From the cell containing the given text, extract its center point as [x, y] coordinate. 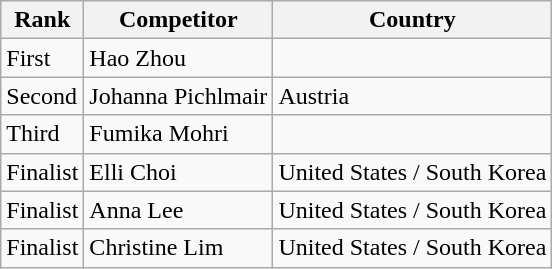
Country [412, 20]
Competitor [178, 20]
Christine Lim [178, 248]
First [42, 58]
Third [42, 134]
Anna Lee [178, 210]
Johanna Pichlmair [178, 96]
Fumika Mohri [178, 134]
Elli Choi [178, 172]
Hao Zhou [178, 58]
Rank [42, 20]
Austria [412, 96]
Second [42, 96]
